Return the (x, y) coordinate for the center point of the cell that contains the specified text.  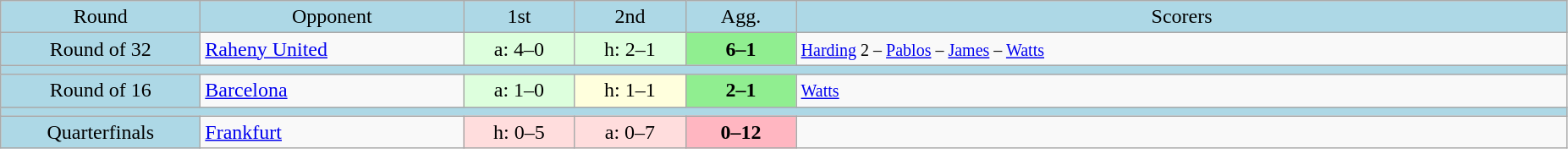
Barcelona (332, 91)
Round (101, 17)
Opponent (332, 17)
Quarterfinals (101, 132)
a: 4–0 (520, 49)
0–12 (741, 132)
Agg. (741, 17)
2–1 (741, 91)
Round of 16 (101, 91)
Scorers (1181, 17)
a: 0–7 (630, 132)
Watts (1181, 91)
6–1 (741, 49)
h: 0–5 (520, 132)
Harding 2 – Pablos – James – Watts (1181, 49)
2nd (630, 17)
a: 1–0 (520, 91)
Frankfurt (332, 132)
Round of 32 (101, 49)
h: 1–1 (630, 91)
1st (520, 17)
Raheny United (332, 49)
h: 2–1 (630, 49)
